From the cell containing the given text, extract its center point as (X, Y) coordinate. 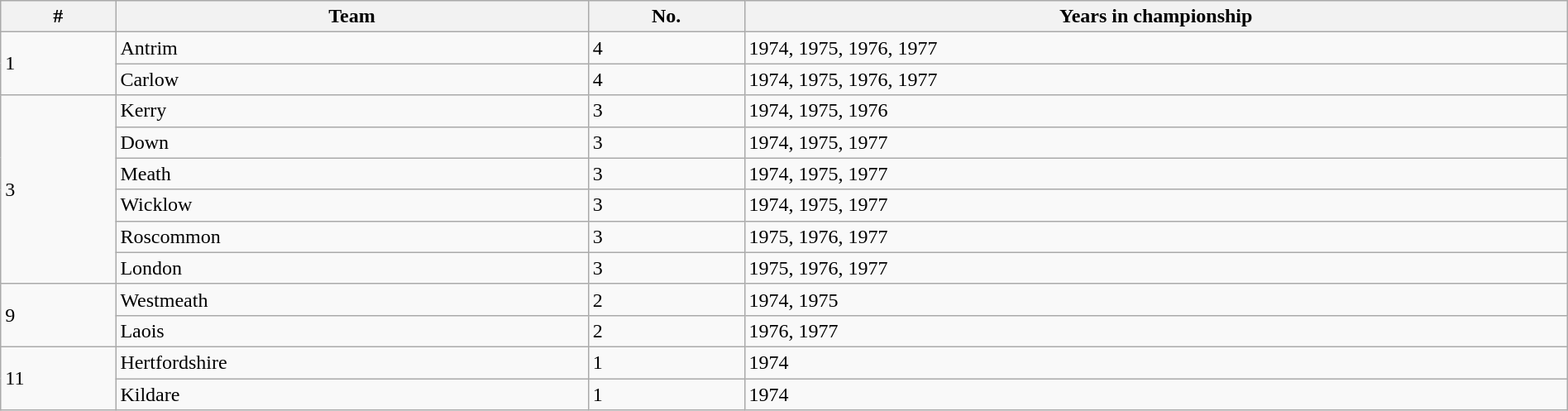
Down (352, 142)
Antrim (352, 48)
Carlow (352, 79)
Wicklow (352, 205)
Westmeath (352, 299)
Years in championship (1156, 17)
1974, 1975, 1976 (1156, 111)
Team (352, 17)
11 (58, 378)
9 (58, 315)
Kerry (352, 111)
Hertfordshire (352, 362)
1974, 1975 (1156, 299)
No. (667, 17)
London (352, 268)
Laois (352, 331)
Kildare (352, 394)
Meath (352, 174)
# (58, 17)
Roscommon (352, 237)
1976, 1977 (1156, 331)
